For the text-containing cell, return its midpoint in [X, Y] coordinate format. 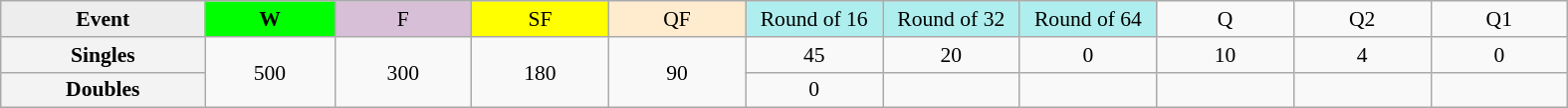
SF [541, 19]
F [403, 19]
W [270, 19]
45 [814, 55]
Q1 [1499, 19]
90 [677, 72]
Round of 32 [951, 19]
QF [677, 19]
Round of 16 [814, 19]
Round of 64 [1088, 19]
10 [1226, 55]
Q2 [1362, 19]
Event [104, 19]
20 [951, 55]
180 [541, 72]
Q [1226, 19]
Doubles [104, 90]
Singles [104, 55]
300 [403, 72]
500 [270, 72]
4 [1362, 55]
